Identify which cell holds the provided text, then report its [x, y] central coordinate. 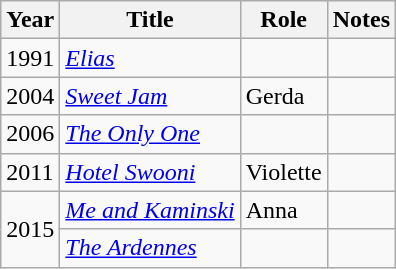
The Only One [150, 134]
Hotel Swooni [150, 172]
Year [30, 20]
Notes [361, 20]
2006 [30, 134]
2004 [30, 96]
Role [284, 20]
2015 [30, 229]
Anna [284, 210]
Title [150, 20]
1991 [30, 58]
Gerda [284, 96]
Violette [284, 172]
Me and Kaminski [150, 210]
Elias [150, 58]
Sweet Jam [150, 96]
The Ardennes [150, 248]
2011 [30, 172]
